For the text-containing cell, return its midpoint in (x, y) coordinate format. 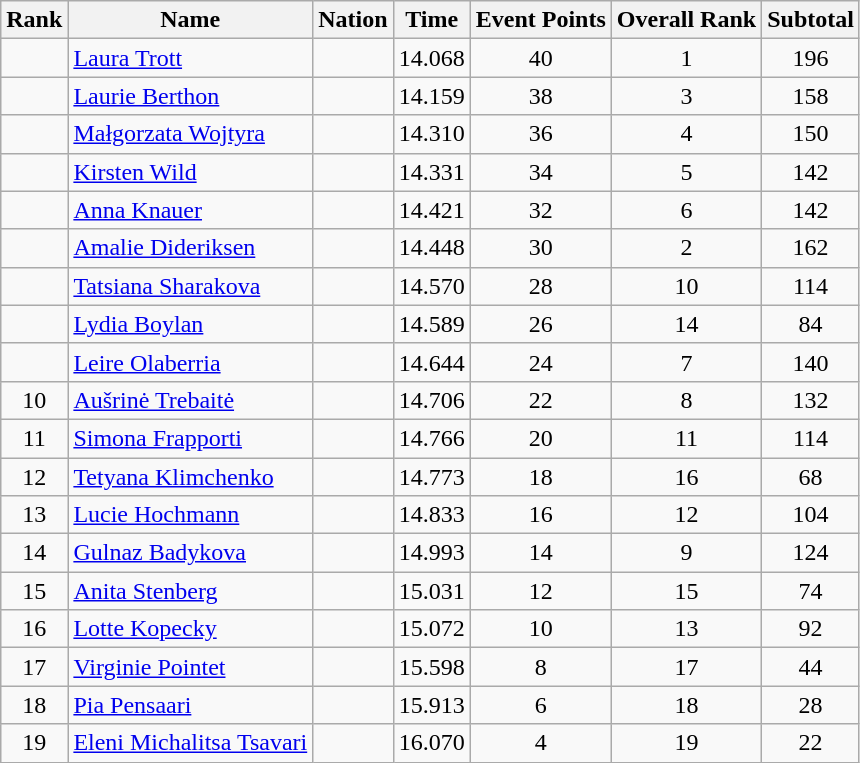
14.589 (432, 324)
14.448 (432, 248)
Overall Rank (686, 20)
24 (540, 362)
Lotte Kopecky (190, 629)
Simona Frapporti (190, 438)
Gulnaz Badykova (190, 553)
104 (811, 515)
14.421 (432, 210)
15.072 (432, 629)
14.331 (432, 172)
Pia Pensaari (190, 705)
40 (540, 58)
2 (686, 248)
14.833 (432, 515)
32 (540, 210)
Lydia Boylan (190, 324)
14.706 (432, 400)
Name (190, 20)
14.570 (432, 286)
Subtotal (811, 20)
196 (811, 58)
74 (811, 591)
36 (540, 134)
Aušrinė Trebaitė (190, 400)
1 (686, 58)
Tatsiana Sharakova (190, 286)
150 (811, 134)
Eleni Michalitsa Tsavari (190, 743)
14.644 (432, 362)
14.068 (432, 58)
14.766 (432, 438)
68 (811, 477)
16.070 (432, 743)
124 (811, 553)
14.773 (432, 477)
Amalie Dideriksen (190, 248)
Laura Trott (190, 58)
84 (811, 324)
5 (686, 172)
26 (540, 324)
Rank (34, 20)
Tetyana Klimchenko (190, 477)
14.993 (432, 553)
Virginie Pointet (190, 667)
162 (811, 248)
3 (686, 96)
14.159 (432, 96)
Małgorzata Wojtyra (190, 134)
Time (432, 20)
140 (811, 362)
38 (540, 96)
44 (811, 667)
15.913 (432, 705)
15.031 (432, 591)
Anita Stenberg (190, 591)
Anna Knauer (190, 210)
30 (540, 248)
Lucie Hochmann (190, 515)
132 (811, 400)
Leire Olaberria (190, 362)
7 (686, 362)
9 (686, 553)
Kirsten Wild (190, 172)
34 (540, 172)
15.598 (432, 667)
Event Points (540, 20)
Laurie Berthon (190, 96)
158 (811, 96)
14.310 (432, 134)
92 (811, 629)
20 (540, 438)
Nation (353, 20)
